Search for the cell housing the specified text and yield its [x, y] center coordinate. 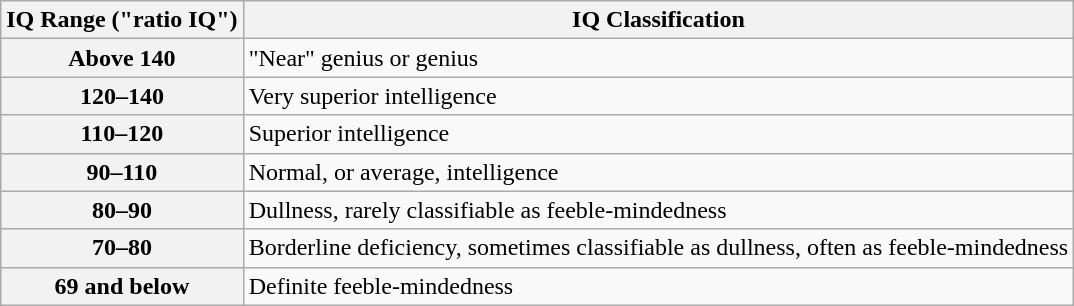
IQ Classification [658, 20]
Very superior intelligence [658, 96]
69 and below [122, 286]
Definite feeble-mindedness [658, 286]
Above 140 [122, 58]
IQ Range ("ratio IQ") [122, 20]
Superior intelligence [658, 134]
90–110 [122, 172]
Normal, or average, intelligence [658, 172]
Dullness, rarely classifiable as feeble-mindedness [658, 210]
80–90 [122, 210]
110–120 [122, 134]
Borderline deficiency, sometimes classifiable as dullness, often as feeble-mindedness [658, 248]
120–140 [122, 96]
70–80 [122, 248]
"Near" genius or genius [658, 58]
